Provide the (x, y) coordinate of the cell's center where the given text is located.  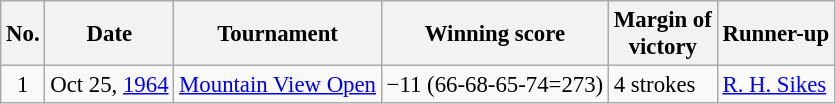
Tournament (278, 34)
Oct 25, 1964 (110, 85)
−11 (66-68-65-74=273) (494, 85)
No. (23, 34)
Date (110, 34)
Runner-up (776, 34)
1 (23, 85)
R. H. Sikes (776, 85)
4 strokes (662, 85)
Margin ofvictory (662, 34)
Winning score (494, 34)
Mountain View Open (278, 85)
